Determine the [X, Y] coordinate at the center of the cell enclosing the given text.  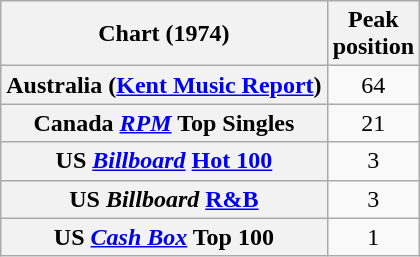
Chart (1974) [164, 34]
64 [373, 85]
US Billboard R&B [164, 199]
US Cash Box Top 100 [164, 237]
Australia (Kent Music Report) [164, 85]
US Billboard Hot 100 [164, 161]
Peakposition [373, 34]
Canada RPM Top Singles [164, 123]
21 [373, 123]
1 [373, 237]
